From the cell containing the given text, extract its center point as (x, y) coordinate. 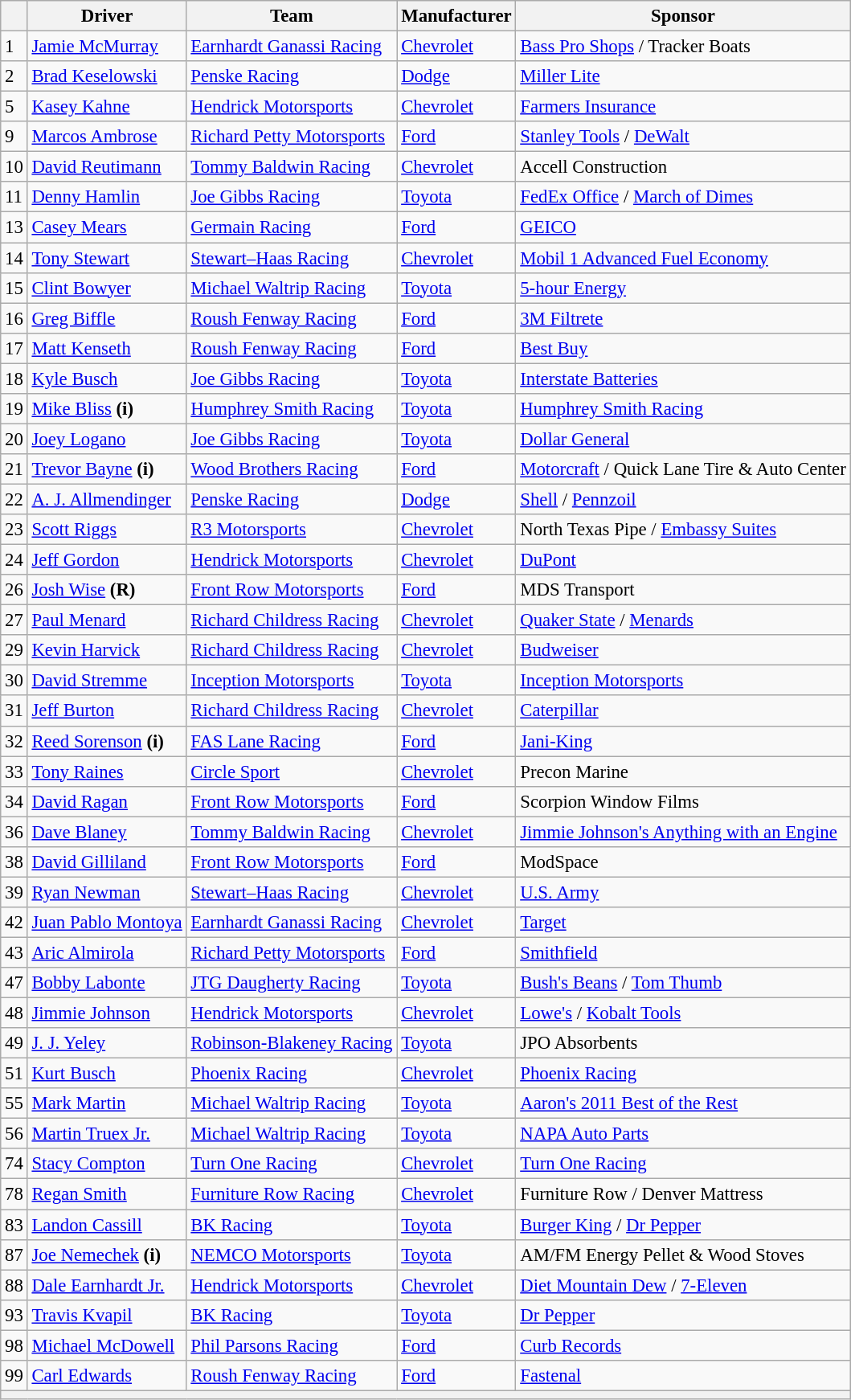
Reed Sorenson (i) (107, 741)
David Stremme (107, 681)
U.S. Army (683, 892)
17 (14, 348)
Fastenal (683, 1376)
99 (14, 1376)
Matt Kenseth (107, 348)
Interstate Batteries (683, 379)
2 (14, 76)
11 (14, 197)
83 (14, 1225)
JTG Daugherty Racing (292, 983)
DuPont (683, 560)
30 (14, 681)
Scorpion Window Films (683, 801)
David Reutimann (107, 167)
18 (14, 379)
Farmers Insurance (683, 107)
21 (14, 469)
Target (683, 923)
Landon Cassill (107, 1225)
ModSpace (683, 862)
Furniture Row Racing (292, 1194)
Trevor Bayne (i) (107, 469)
Dr Pepper (683, 1315)
38 (14, 862)
Circle Sport (292, 772)
Bass Pro Shops / Tracker Boats (683, 47)
39 (14, 892)
Tony Stewart (107, 258)
Jamie McMurray (107, 47)
36 (14, 832)
Furniture Row / Denver Mattress (683, 1194)
74 (14, 1165)
Aric Almirola (107, 952)
15 (14, 288)
Joe Nemechek (i) (107, 1255)
David Gilliland (107, 862)
Robinson-Blakeney Racing (292, 1043)
33 (14, 772)
31 (14, 711)
JPO Absorbents (683, 1043)
AM/FM Energy Pellet & Wood Stoves (683, 1255)
Smithfield (683, 952)
55 (14, 1103)
24 (14, 560)
Team (292, 16)
Quaker State / Menards (683, 620)
Dave Blaney (107, 832)
Bobby Labonte (107, 983)
5-hour Energy (683, 288)
98 (14, 1345)
48 (14, 1013)
9 (14, 137)
Germain Racing (292, 227)
Joey Logano (107, 439)
10 (14, 167)
Stacy Compton (107, 1165)
Bush's Beans / Tom Thumb (683, 983)
Aaron's 2011 Best of the Rest (683, 1103)
14 (14, 258)
13 (14, 227)
93 (14, 1315)
5 (14, 107)
22 (14, 499)
Phil Parsons Racing (292, 1345)
Ryan Newman (107, 892)
26 (14, 590)
Regan Smith (107, 1194)
Paul Menard (107, 620)
51 (14, 1074)
Mike Bliss (i) (107, 409)
23 (14, 530)
Jimmie Johnson (107, 1013)
Jeff Burton (107, 711)
88 (14, 1285)
Travis Kvapil (107, 1315)
Diet Mountain Dew / 7-Eleven (683, 1285)
NEMCO Motorsports (292, 1255)
Carl Edwards (107, 1376)
87 (14, 1255)
Kasey Kahne (107, 107)
Precon Marine (683, 772)
19 (14, 409)
Motorcraft / Quick Lane Tire & Auto Center (683, 469)
Marcos Ambrose (107, 137)
Shell / Pennzoil (683, 499)
Casey Mears (107, 227)
Caterpillar (683, 711)
Tony Raines (107, 772)
20 (14, 439)
R3 Motorsports (292, 530)
Stanley Tools / DeWalt (683, 137)
Michael McDowell (107, 1345)
43 (14, 952)
Driver (107, 16)
16 (14, 318)
Manufacturer (456, 16)
Greg Biffle (107, 318)
FedEx Office / March of Dimes (683, 197)
Jani-King (683, 741)
Miller Lite (683, 76)
Accell Construction (683, 167)
J. J. Yeley (107, 1043)
Denny Hamlin (107, 197)
Josh Wise (R) (107, 590)
Jimmie Johnson's Anything with an Engine (683, 832)
Clint Bowyer (107, 288)
Best Buy (683, 348)
Martin Truex Jr. (107, 1134)
Jeff Gordon (107, 560)
Burger King / Dr Pepper (683, 1225)
North Texas Pipe / Embassy Suites (683, 530)
47 (14, 983)
Mark Martin (107, 1103)
Juan Pablo Montoya (107, 923)
Dollar General (683, 439)
34 (14, 801)
1 (14, 47)
56 (14, 1134)
Curb Records (683, 1345)
27 (14, 620)
Dale Earnhardt Jr. (107, 1285)
32 (14, 741)
NAPA Auto Parts (683, 1134)
Mobil 1 Advanced Fuel Economy (683, 258)
Scott Riggs (107, 530)
Brad Keselowski (107, 76)
Kyle Busch (107, 379)
Kurt Busch (107, 1074)
Sponsor (683, 16)
FAS Lane Racing (292, 741)
GEICO (683, 227)
Budweiser (683, 650)
David Ragan (107, 801)
Wood Brothers Racing (292, 469)
49 (14, 1043)
Lowe's / Kobalt Tools (683, 1013)
42 (14, 923)
3M Filtrete (683, 318)
78 (14, 1194)
29 (14, 650)
Kevin Harvick (107, 650)
A. J. Allmendinger (107, 499)
MDS Transport (683, 590)
